From the cell containing the given text, extract its center point as [x, y] coordinate. 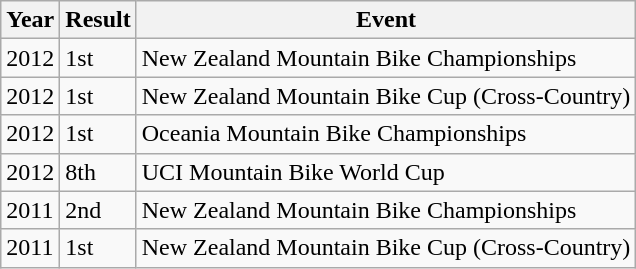
Oceania Mountain Bike Championships [386, 134]
Result [98, 20]
Event [386, 20]
2nd [98, 210]
UCI Mountain Bike World Cup [386, 172]
Year [30, 20]
8th [98, 172]
